Find where the given text appears and provide that cell's center as [x, y] coordinate. 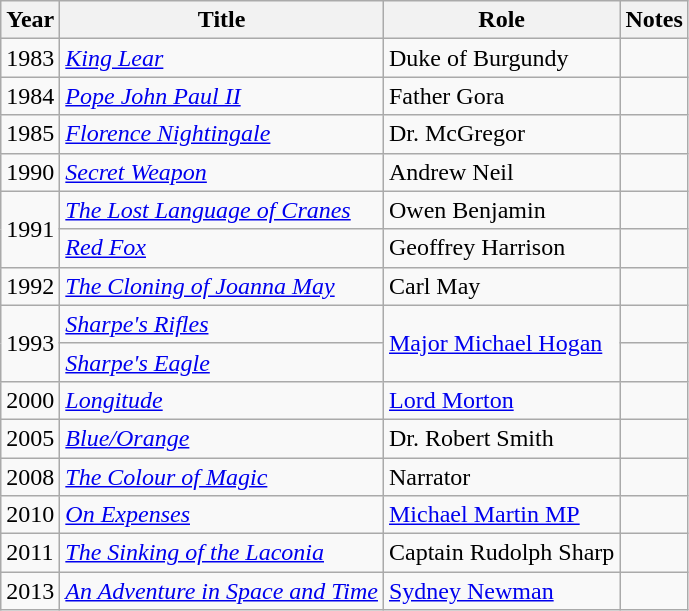
2008 [30, 477]
Red Fox [222, 248]
King Lear [222, 58]
Sydney Newman [501, 591]
Geoffrey Harrison [501, 248]
Lord Morton [501, 400]
Sharpe's Rifles [222, 324]
An Adventure in Space and Time [222, 591]
2005 [30, 438]
The Cloning of Joanna May [222, 286]
Michael Martin MP [501, 515]
2000 [30, 400]
1991 [30, 229]
1990 [30, 172]
Secret Weapon [222, 172]
1992 [30, 286]
The Sinking of the Laconia [222, 553]
Major Michael Hogan [501, 343]
2013 [30, 591]
Carl May [501, 286]
Dr. Robert Smith [501, 438]
1984 [30, 96]
2011 [30, 553]
1993 [30, 343]
1985 [30, 134]
The Colour of Magic [222, 477]
1983 [30, 58]
Notes [654, 20]
On Expenses [222, 515]
Andrew Neil [501, 172]
Dr. McGregor [501, 134]
Blue/Orange [222, 438]
Title [222, 20]
Sharpe's Eagle [222, 362]
Captain Rudolph Sharp [501, 553]
Year [30, 20]
Longitude [222, 400]
Florence Nightingale [222, 134]
Father Gora [501, 96]
2010 [30, 515]
Duke of Burgundy [501, 58]
The Lost Language of Cranes [222, 210]
Narrator [501, 477]
Pope John Paul II [222, 96]
Role [501, 20]
Owen Benjamin [501, 210]
